Extract the (X, Y) coordinate from the center of the cell holding the provided text.  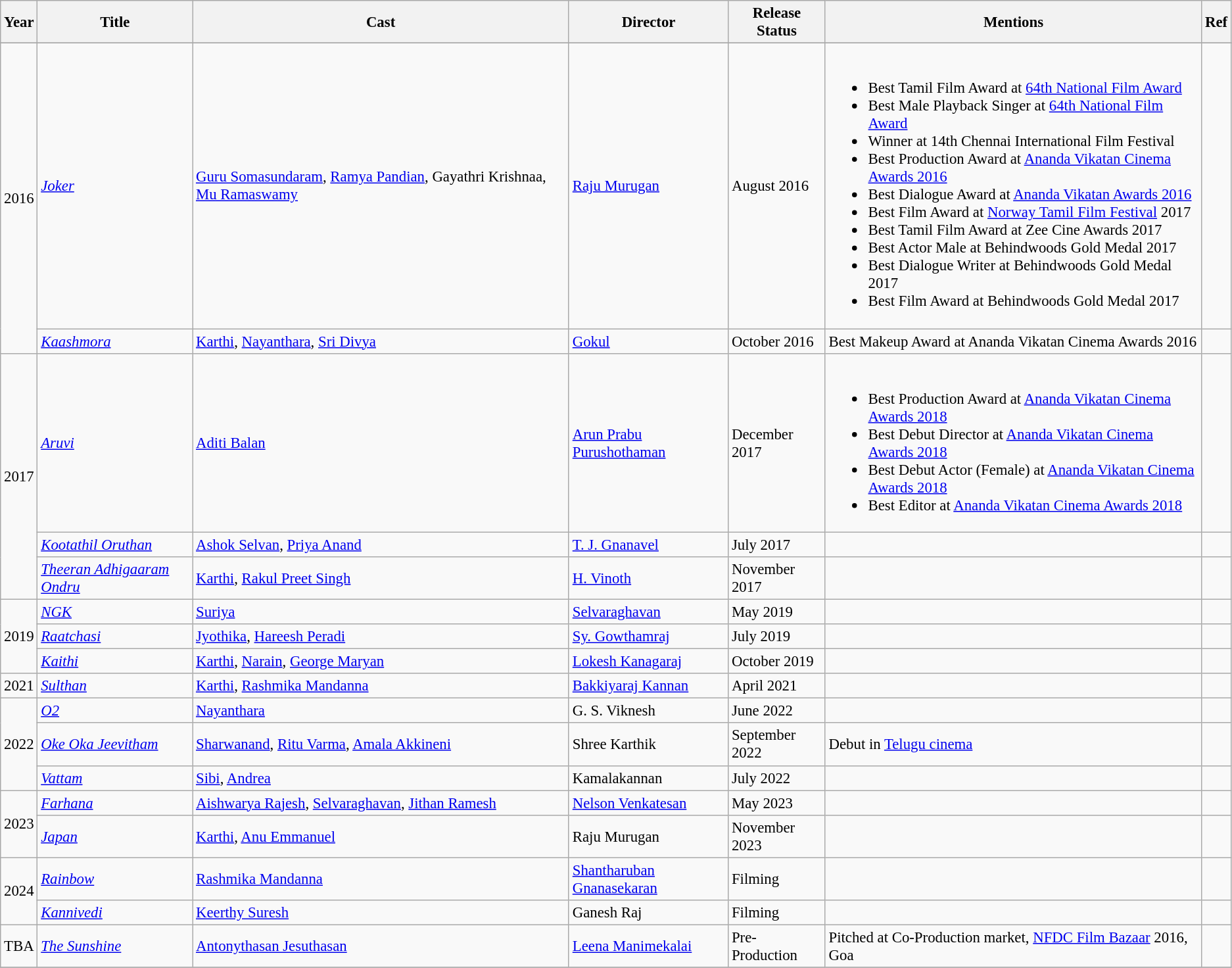
TBA (19, 946)
Joker (115, 186)
Oke Oka Jeevitham (115, 744)
Selvaraghavan (648, 612)
April 2021 (777, 686)
Kaashmora (115, 341)
Theeran Adhigaaram Ondru (115, 579)
August 2016 (777, 186)
Karthi, Anu Emmanuel (381, 836)
Karthi, Rashmika Mandanna (381, 686)
October 2019 (777, 662)
2016 (19, 199)
Ashok Selvan, Priya Anand (381, 544)
Farhana (115, 803)
Kootathil Oruthan (115, 544)
2021 (19, 686)
2024 (19, 891)
Gokul (648, 341)
2017 (19, 476)
Suriya (381, 612)
T. J. Gnanavel (648, 544)
NGK (115, 612)
Best Makeup Award at Ananda Vikatan Cinema Awards 2016 (1013, 341)
Mentions (1013, 22)
Shantharuban Gnanasekaran (648, 879)
Rainbow (115, 879)
Nelson Venkatesan (648, 803)
Year (19, 22)
October 2016 (777, 341)
December 2017 (777, 443)
Nayanthara (381, 711)
Antonythasan Jesuthasan (381, 946)
Release Status (777, 22)
Kaithi (115, 662)
Ganesh Raj (648, 913)
Sharwanand, Ritu Varma, Amala Akkineni (381, 744)
Title (115, 22)
Karthi, Narain, George Maryan (381, 662)
Arun Prabu Purushothaman (648, 443)
November 2023 (777, 836)
Sy. Gowthamraj (648, 637)
2023 (19, 824)
Kannivedi (115, 913)
Pitched at Co-Production market, NFDC Film Bazaar 2016, Goa (1013, 946)
Japan (115, 836)
The Sunshine (115, 946)
Ref (1216, 22)
Jyothika, Hareesh Peradi (381, 637)
Vattam (115, 778)
May 2023 (777, 803)
Shree Karthik (648, 744)
Rashmika Mandanna (381, 879)
May 2019 (777, 612)
Raatchasi (115, 637)
Debut in Telugu cinema (1013, 744)
O2 (115, 711)
Karthi, Nayanthara, Sri Divya (381, 341)
July 2022 (777, 778)
September 2022 (777, 744)
July 2019 (777, 637)
Sibi, Andrea (381, 778)
Guru Somasundaram, Ramya Pandian, Gayathri Krishnaa, Mu Ramaswamy (381, 186)
Leena Manimekalai (648, 946)
2022 (19, 744)
Pre-Production (777, 946)
Director (648, 22)
Keerthy Suresh (381, 913)
2019 (19, 637)
Cast (381, 22)
H. Vinoth (648, 579)
G. S. Viknesh (648, 711)
Kamalakannan (648, 778)
Bakkiyaraj Kannan (648, 686)
Karthi, Rakul Preet Singh (381, 579)
Aditi Balan (381, 443)
Lokesh Kanagaraj (648, 662)
Sulthan (115, 686)
November 2017 (777, 579)
June 2022 (777, 711)
July 2017 (777, 544)
Aruvi (115, 443)
Aishwarya Rajesh, Selvaraghavan, Jithan Ramesh (381, 803)
